Extract the (x, y) coordinate from the center of the cell holding the provided text.  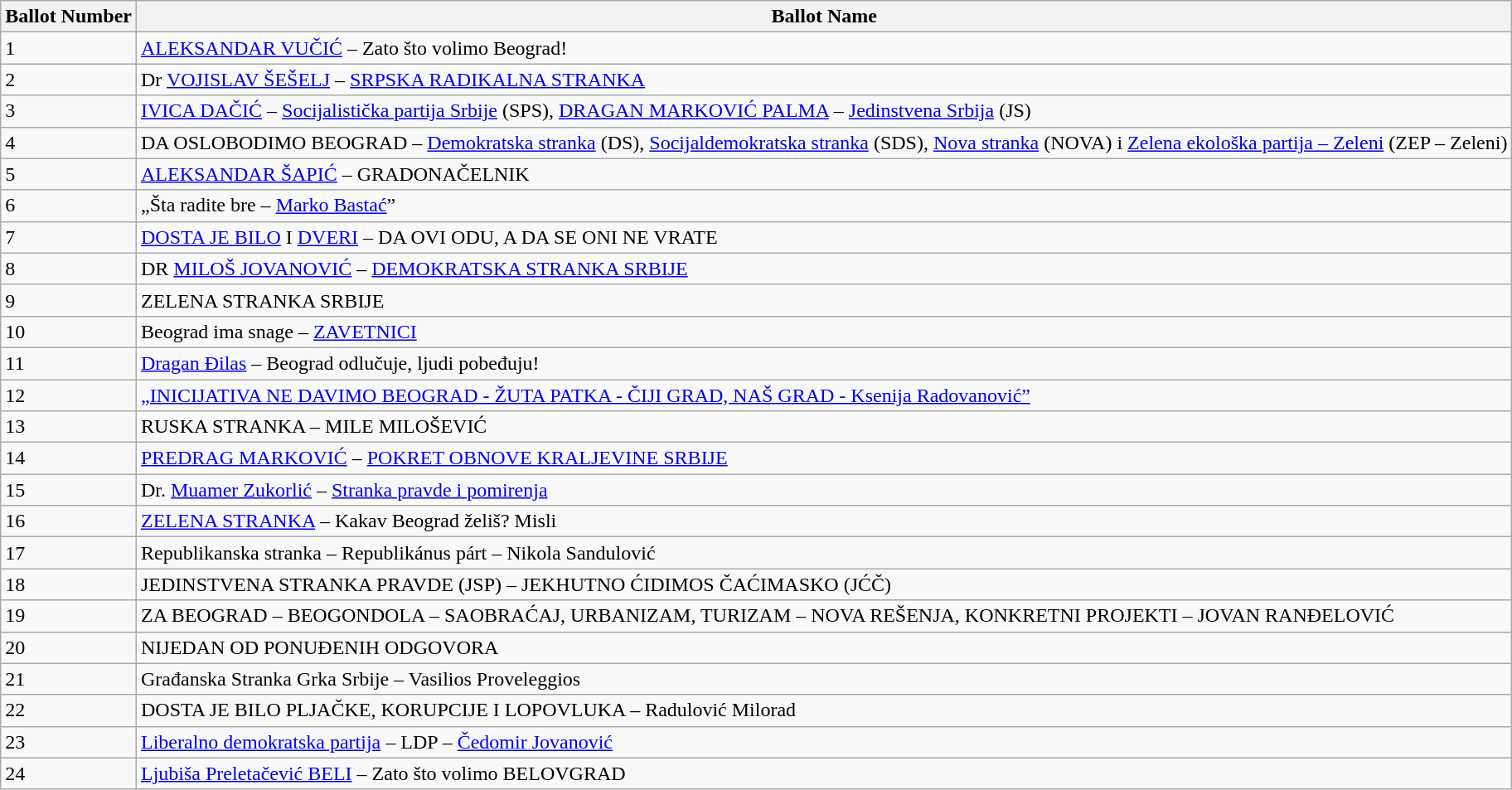
RUSKA STRANKA – MILE MILOŠEVIĆ (824, 427)
21 (69, 679)
8 (69, 269)
10 (69, 332)
17 (69, 553)
ZA BEOGRAD – BEOGONDOLA – SAOBRAĆAJ, URBANIZAM, TURIZAM – NOVA REŠENJA, KONKRETNI PROJEKTI – JOVAN RANĐELOVIĆ (824, 616)
ALEKSANDAR VUČIĆ – Zato što volimo Beograd! (824, 48)
ZELENA STRANKA SRBIJE (824, 300)
JEDINSTVENA STRANKA PRAVDE (JSP) – JEKHUTNO ĆIDIMOS ČAĆIMASKO (JĆČ) (824, 584)
DOSTA JE BILO PLJAČKE, KORUPCIJE I LOPOVLUKA – Radulović Milorad (824, 710)
16 (69, 521)
Dr. Muamer Zukorlić – Stranka pravde i pomirenja (824, 490)
12 (69, 395)
„Šta radite bre – Marko Bastać” (824, 206)
Građanska Stranka Grka Srbije – Vasilios Proveleggios (824, 679)
DR MILOŠ JOVANOVIĆ – DEMOKRATSKA STRANKA SRBIJE (824, 269)
ZELENA STRANKA – Kakav Beograd želiš? Misli (824, 521)
14 (69, 458)
1 (69, 48)
11 (69, 363)
NIJEDAN OD PONUĐENIH ODGOVORA (824, 647)
3 (69, 111)
2 (69, 80)
Dr VOJISLAV ŠEŠELJ – SRPSKA RADIKALNA STRANKA (824, 80)
13 (69, 427)
9 (69, 300)
ALEKSANDAR ŠAPIĆ – GRADONAČELNIK (824, 174)
19 (69, 616)
„INICIJATIVA NE DAVIMO BEOGRAD - ŽUTA PATKA - ČIJI GRAD, NAŠ GRAD - Ksenija Radovanović” (824, 395)
15 (69, 490)
24 (69, 773)
23 (69, 742)
22 (69, 710)
20 (69, 647)
18 (69, 584)
Beograd ima snage – ZAVETNICI (824, 332)
Ballot Number (69, 17)
Ballot Name (824, 17)
Liberalno demokratska partija – LDP – Čedomir Jovanović (824, 742)
Ljubiša Preletačević BELI – Zato što volimo BELOVGRAD (824, 773)
7 (69, 237)
IVICA DAČIĆ – Socijalistička partija Srbije (SPS), DRAGAN MARKOVIĆ PALMA – Jedinstvena Srbija (JS) (824, 111)
5 (69, 174)
Republikanska stranka – Republikánus párt – Nikola Sandulović (824, 553)
Dragan Đilas – Beograd odlučuje, ljudi pobeđuju! (824, 363)
4 (69, 143)
DOSTA JE BILO I DVERI – DA OVI ODU, A DA SE ONI NE VRATE (824, 237)
6 (69, 206)
PREDRAG MARKOVIĆ – POKRET OBNOVE KRALJEVINE SRBIJE (824, 458)
